Scan for the cell matching the given text and deliver its [x, y] coordinate at center. 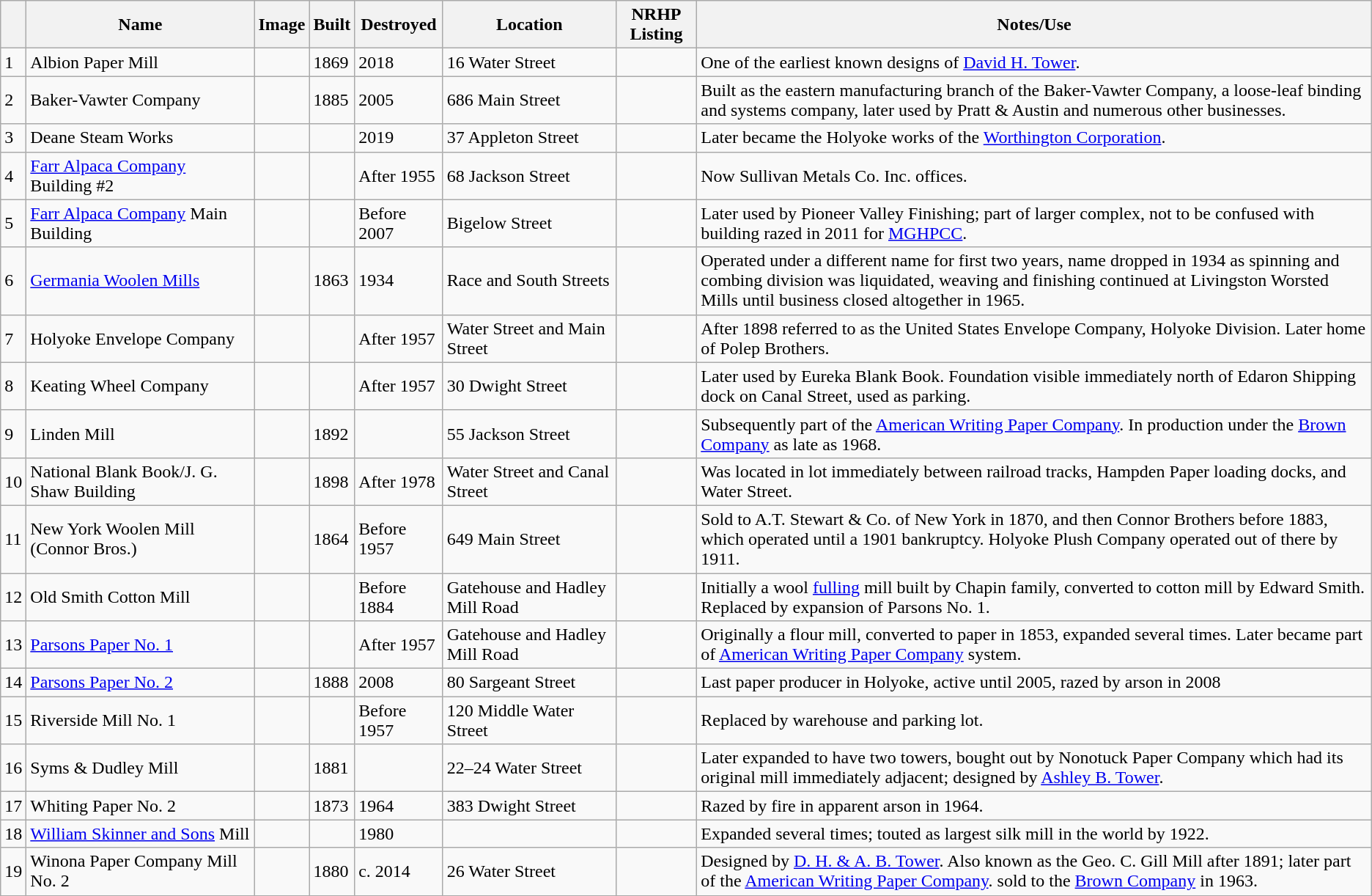
Later used by Pioneer Valley Finishing; part of larger complex, not to be confused with building razed in 2011 for MGHPCC. [1035, 223]
Now Sullivan Metals Co. Inc. offices. [1035, 176]
15 [13, 720]
1881 [332, 768]
One of the earliest known designs of David H. Tower. [1035, 62]
2019 [399, 138]
Expanded several times; touted as largest silk mill in the world by 1922. [1035, 834]
1863 [332, 281]
383 Dwight Street [529, 806]
1885 [332, 100]
1864 [332, 539]
William Skinner and Sons Mill [141, 834]
19 [13, 871]
National Blank Book/J. G. Shaw Building [141, 481]
Albion Paper Mill [141, 62]
17 [13, 806]
1873 [332, 806]
NRHP Listing [656, 25]
Last paper producer in Holyoke, active until 2005, razed by arson in 2008 [1035, 683]
Later used by Eureka Blank Book. Foundation visible immediately north of Edaron Shipping dock on Canal Street, used as parking. [1035, 386]
Germania Woolen Mills [141, 281]
Linden Mill [141, 434]
4 [13, 176]
Baker-Vawter Company [141, 100]
Name [141, 25]
11 [13, 539]
13 [13, 645]
Syms & Dudley Mill [141, 768]
1892 [332, 434]
22–24 Water Street [529, 768]
30 Dwight Street [529, 386]
Deane Steam Works [141, 138]
Whiting Paper No. 2 [141, 806]
6 [13, 281]
Later became the Holyoke works of the Worthington Corporation. [1035, 138]
68 Jackson Street [529, 176]
1934 [399, 281]
7 [13, 339]
10 [13, 481]
Built [332, 25]
9 [13, 434]
Keating Wheel Company [141, 386]
2 [13, 100]
37 Appleton Street [529, 138]
Holyoke Envelope Company [141, 339]
120 Middle Water Street [529, 720]
16 Water Street [529, 62]
Winona Paper Company Mill No. 2 [141, 871]
18 [13, 834]
1 [13, 62]
Water Street and Main Street [529, 339]
Originally a flour mill, converted to paper in 1853, expanded several times. Later became part of American Writing Paper Company system. [1035, 645]
After 1978 [399, 481]
1898 [332, 481]
Riverside Mill No. 1 [141, 720]
2018 [399, 62]
3 [13, 138]
649 Main Street [529, 539]
Destroyed [399, 25]
1980 [399, 834]
Location [529, 25]
686 Main Street [529, 100]
12 [13, 597]
Initially a wool fulling mill built by Chapin family, converted to cotton mill by Edward Smith. Replaced by expansion of Parsons No. 1. [1035, 597]
14 [13, 683]
Before 2007 [399, 223]
1880 [332, 871]
Razed by fire in apparent arson in 1964. [1035, 806]
After 1898 referred to as the United States Envelope Company, Holyoke Division. Later home of Polep Brothers. [1035, 339]
Replaced by warehouse and parking lot. [1035, 720]
After 1955 [399, 176]
c. 2014 [399, 871]
Old Smith Cotton Mill [141, 597]
2005 [399, 100]
Bigelow Street [529, 223]
Subsequently part of the American Writing Paper Company. In production under the Brown Company as late as 1968. [1035, 434]
16 [13, 768]
1964 [399, 806]
55 Jackson Street [529, 434]
5 [13, 223]
80 Sargeant Street [529, 683]
Farr Alpaca Company Main Building [141, 223]
26 Water Street [529, 871]
Parsons Paper No. 2 [141, 683]
1888 [332, 683]
Before 1884 [399, 597]
Was located in lot immediately between railroad tracks, Hampden Paper loading docks, and Water Street. [1035, 481]
Farr Alpaca Company Building #2 [141, 176]
Parsons Paper No. 1 [141, 645]
Race and South Streets [529, 281]
1869 [332, 62]
Water Street and Canal Street [529, 481]
2008 [399, 683]
New York Woolen Mill(Connor Bros.) [141, 539]
Image [281, 25]
8 [13, 386]
Notes/Use [1035, 25]
